From the cell containing the given text, extract its center point as [x, y] coordinate. 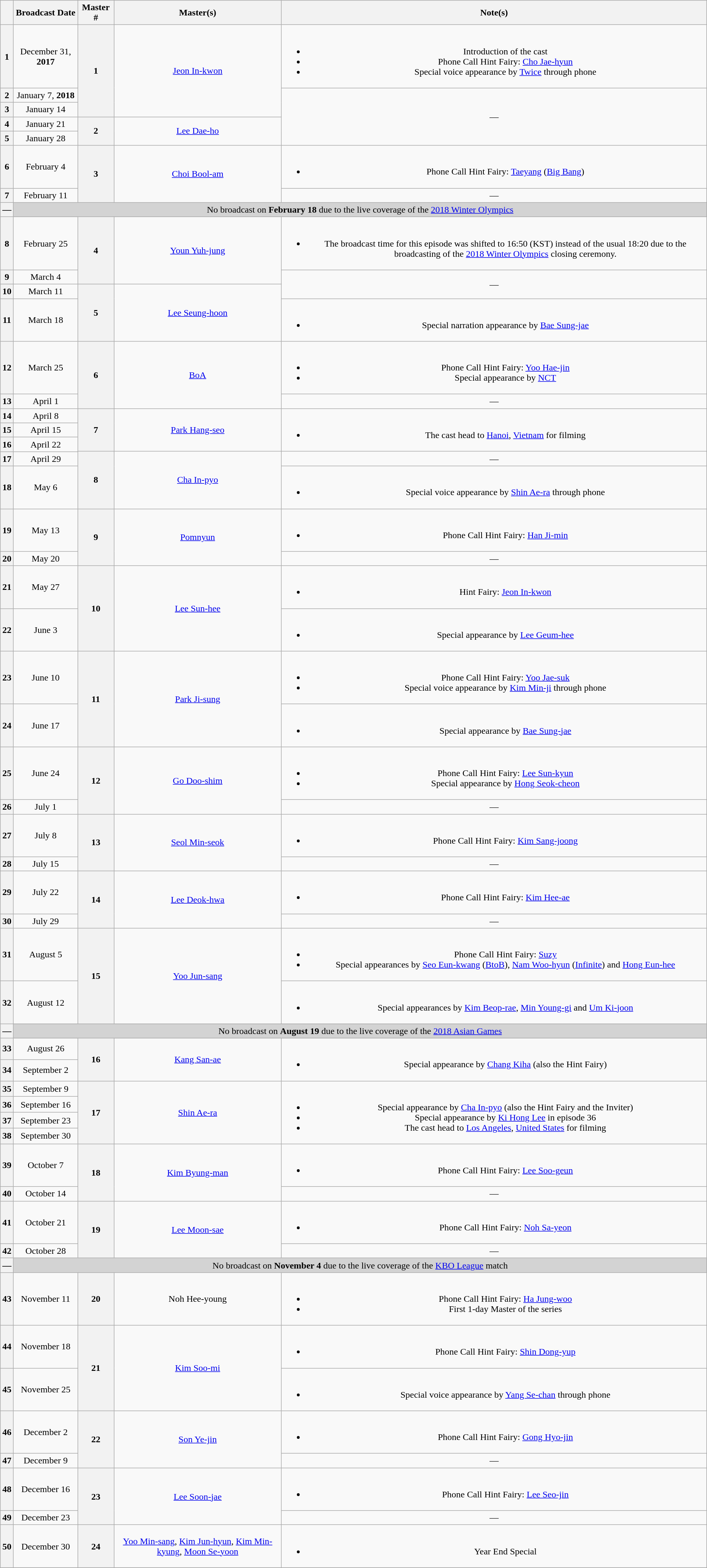
April 29 [46, 459]
Phone Call Hint Fairy: Ha Jung-wooFirst 1-day Master of the series [494, 1299]
41 [7, 1222]
45 [7, 1389]
Special appearance by Chang Kiha (also the Hint Fairy) [494, 1060]
46 [7, 1432]
Shin Ae-ra [198, 1113]
September 30 [46, 1136]
47 [7, 1461]
Broadcast Date [46, 13]
33 [7, 1049]
October 14 [46, 1194]
Note(s) [494, 13]
March 11 [46, 291]
September 9 [46, 1089]
April 22 [46, 444]
50 [7, 1546]
Kang San-ae [198, 1060]
June 10 [46, 678]
Phone Call Hint Fairy: Shin Dong-yup [494, 1347]
Hint Fairy: Jeon In-kwon [494, 587]
No broadcast on February 18 due to the live coverage of the 2018 Winter Olympics [360, 210]
September 23 [46, 1120]
Introduction of the castPhone Call Hint Fairy: Cho Jae-hyunSpecial voice appearance by Twice through phone [494, 57]
December 30 [46, 1546]
January 21 [46, 124]
Special narration appearance by Bae Sung-jae [494, 319]
31 [7, 955]
August 12 [46, 1002]
25 [7, 773]
September 16 [46, 1105]
May 13 [46, 530]
Phone Call Hint Fairy: Yoo Jae-sukSpecial voice appearance by Kim Min-ji through phone [494, 678]
49 [7, 1518]
September 2 [46, 1070]
Lee Moon-sae [198, 1230]
Kim Soo-mi [198, 1368]
Seol Min-seok [198, 843]
March 4 [46, 277]
Choi Bool-am [198, 174]
34 [7, 1070]
May 20 [46, 559]
December 23 [46, 1518]
December 9 [46, 1461]
Noh Hee-young [198, 1299]
43 [7, 1299]
June 24 [46, 773]
Special appearances by Kim Beop-rae, Min Young-gi and Um Ki-joon [494, 1002]
Yoo Jun-sang [198, 976]
August 5 [46, 955]
37 [7, 1120]
Phone Call Hint Fairy: Kim Sang-joong [494, 835]
October 7 [46, 1165]
Cha In-pyo [198, 480]
February 11 [46, 195]
Phone Call Hint Fairy: Yoo Hae-jinSpecial appearance by NCT [494, 368]
BoA [198, 375]
Master(s) [198, 13]
40 [7, 1194]
December 2 [46, 1432]
July 8 [46, 835]
Go Doo-shim [198, 780]
December 16 [46, 1489]
44 [7, 1347]
Phone Call Hint Fairy: Taeyang (Big Bang) [494, 167]
Lee Dae-ho [198, 131]
Special voice appearance by Shin Ae-ra through phone [494, 487]
Phone Call Hint Fairy: Gong Hyo-jin [494, 1432]
January 14 [46, 110]
30 [7, 921]
Year End Special [494, 1546]
No broadcast on November 4 due to the live coverage of the KBO League match [360, 1265]
Special voice appearance by Yang Se-chan through phone [494, 1389]
Pomnyun [198, 537]
42 [7, 1251]
July 1 [46, 807]
Park Ji-sung [198, 699]
April 15 [46, 430]
February 25 [46, 243]
Phone Call Hint Fairy: Noh Sa-yeon [494, 1222]
Lee Seung-hoon [198, 313]
February 4 [46, 167]
Phone Call Hint Fairy: Kim Hee-ae [494, 893]
November 25 [46, 1389]
May 27 [46, 587]
June 3 [46, 630]
May 6 [46, 487]
29 [7, 893]
Lee Deok-hwa [198, 900]
April 1 [46, 401]
No broadcast on August 19 due to the live coverage of the 2018 Asian Games [360, 1031]
36 [7, 1105]
Phone Call Hint Fairy: Lee Sun-kyunSpecial appearance by Hong Seok-cheon [494, 773]
Yoo Min-sang, Kim Jun-hyun, Kim Min-kyung, Moon Se-yoon [198, 1546]
July 29 [46, 921]
April 8 [46, 416]
Son Ye-jin [198, 1440]
The cast head to Hanoi, Vietnam for filming [494, 430]
Lee Sun-hee [198, 608]
June 17 [46, 725]
39 [7, 1165]
Special appearance by Lee Geum-hee [494, 630]
July 15 [46, 864]
October 28 [46, 1251]
Park Hang-seo [198, 430]
Lee Soon-jae [198, 1496]
January 7, 2018 [46, 95]
Phone Call Hint Fairy: SuzySpecial appearances by Seo Eun-kwang (BtoB), Nam Woo-hyun (Infinite) and Hong Eun-hee [494, 955]
October 21 [46, 1222]
July 22 [46, 893]
November 11 [46, 1299]
Phone Call Hint Fairy: Lee Soo-geun [494, 1165]
35 [7, 1089]
Youn Yuh-jung [198, 250]
December 31, 2017 [46, 57]
Kim Byung-man [198, 1172]
March 18 [46, 319]
January 28 [46, 138]
32 [7, 1002]
Phone Call Hint Fairy: Lee Seo-jin [494, 1489]
August 26 [46, 1049]
Special appearance by Bae Sung-jae [494, 725]
27 [7, 835]
38 [7, 1136]
Phone Call Hint Fairy: Han Ji-min [494, 530]
48 [7, 1489]
Jeon In-kwon [198, 71]
Master # [96, 13]
November 18 [46, 1347]
26 [7, 807]
March 25 [46, 368]
28 [7, 864]
